Search for the cell housing the specified text and yield its (x, y) center coordinate. 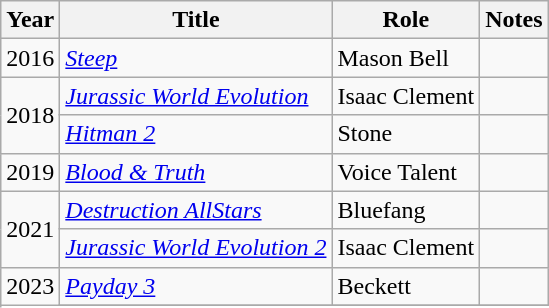
Blood & Truth (196, 172)
Hitman 2 (196, 134)
Year (30, 20)
Voice Talent (406, 172)
Bluefang (406, 210)
Title (196, 20)
Destruction AllStars (196, 210)
Payday 3 (196, 286)
Steep (196, 58)
Notes (514, 20)
2021 (30, 229)
2023 (30, 286)
Role (406, 20)
Beckett (406, 286)
Jurassic World Evolution (196, 96)
Stone (406, 134)
Mason Bell (406, 58)
2016 (30, 58)
2019 (30, 172)
2018 (30, 115)
Jurassic World Evolution 2 (196, 248)
